Extract the (x, y) coordinate from the center of the cell holding the provided text.  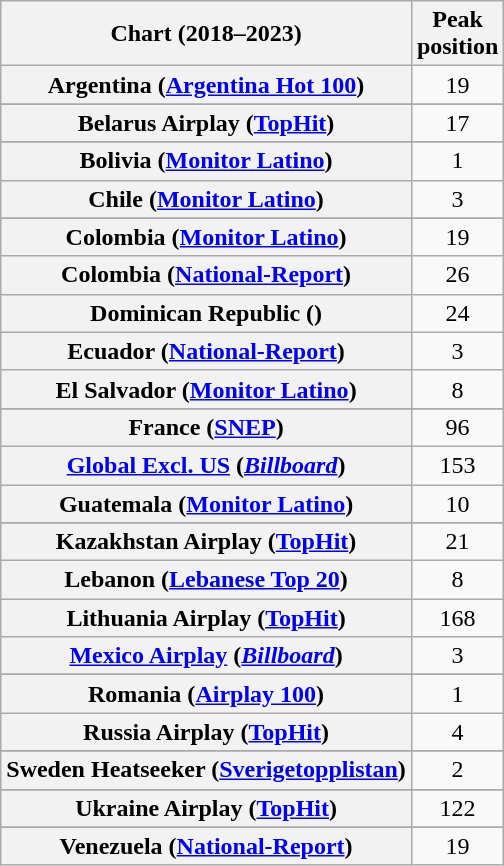
21 (457, 542)
Russia Airplay (TopHit) (206, 732)
Colombia (National-Report) (206, 275)
Lebanon (Lebanese Top 20) (206, 580)
Mexico Airplay (Billboard) (206, 656)
Bolivia (Monitor Latino) (206, 161)
Chile (Monitor Latino) (206, 199)
24 (457, 313)
Colombia (Monitor Latino) (206, 237)
Lithuania Airplay (TopHit) (206, 618)
Chart (2018–2023) (206, 34)
Peakposition (457, 34)
Ukraine Airplay (TopHit) (206, 808)
Kazakhstan Airplay (TopHit) (206, 542)
Belarus Airplay (TopHit) (206, 123)
Guatemala (Monitor Latino) (206, 503)
Global Excl. US (Billboard) (206, 465)
France (SNEP) (206, 427)
4 (457, 732)
96 (457, 427)
Romania (Airplay 100) (206, 694)
Dominican Republic () (206, 313)
2 (457, 770)
122 (457, 808)
Venezuela (National-Report) (206, 846)
17 (457, 123)
Sweden Heatseeker (Sverigetopplistan) (206, 770)
26 (457, 275)
10 (457, 503)
Ecuador (National-Report) (206, 351)
El Salvador (Monitor Latino) (206, 389)
Argentina (Argentina Hot 100) (206, 85)
153 (457, 465)
168 (457, 618)
